Detect which cell encompasses the target text, then output its [x, y] center coordinate. 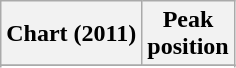
Chart (2011) [72, 34]
Peakposition [188, 34]
